Determine the (x, y) coordinate at the center of the cell enclosing the given text.  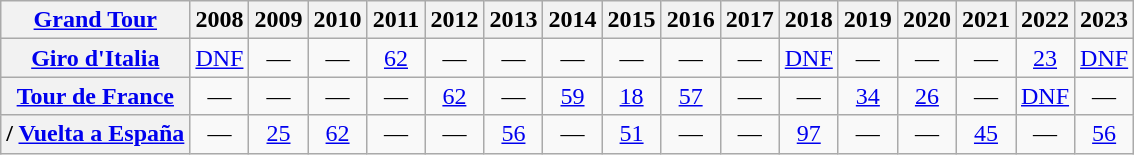
2023 (1104, 20)
2022 (1046, 20)
59 (572, 96)
Grand Tour (96, 20)
2015 (632, 20)
97 (808, 134)
2019 (868, 20)
Giro d'Italia (96, 58)
2016 (690, 20)
2012 (454, 20)
25 (278, 134)
34 (868, 96)
2021 (986, 20)
2013 (514, 20)
Tour de France (96, 96)
2010 (338, 20)
2014 (572, 20)
57 (690, 96)
2011 (396, 20)
26 (926, 96)
45 (986, 134)
2018 (808, 20)
/ Vuelta a España (96, 134)
23 (1046, 58)
2017 (750, 20)
2020 (926, 20)
2008 (220, 20)
2009 (278, 20)
51 (632, 134)
18 (632, 96)
